Identify which cell holds the provided text, then report its (X, Y) central coordinate. 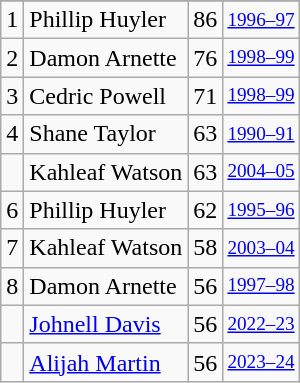
Alijah Martin (106, 362)
8 (12, 286)
1996–97 (261, 20)
4 (12, 134)
2003–04 (261, 248)
Shane Taylor (106, 134)
1 (12, 20)
71 (206, 96)
86 (206, 20)
58 (206, 248)
1990–91 (261, 134)
Cedric Powell (106, 96)
76 (206, 58)
2023–24 (261, 362)
6 (12, 210)
2022–23 (261, 324)
62 (206, 210)
7 (12, 248)
2004–05 (261, 172)
1997–98 (261, 286)
3 (12, 96)
2 (12, 58)
Johnell Davis (106, 324)
1995–96 (261, 210)
